For the text-containing cell, return its midpoint in (X, Y) coordinate format. 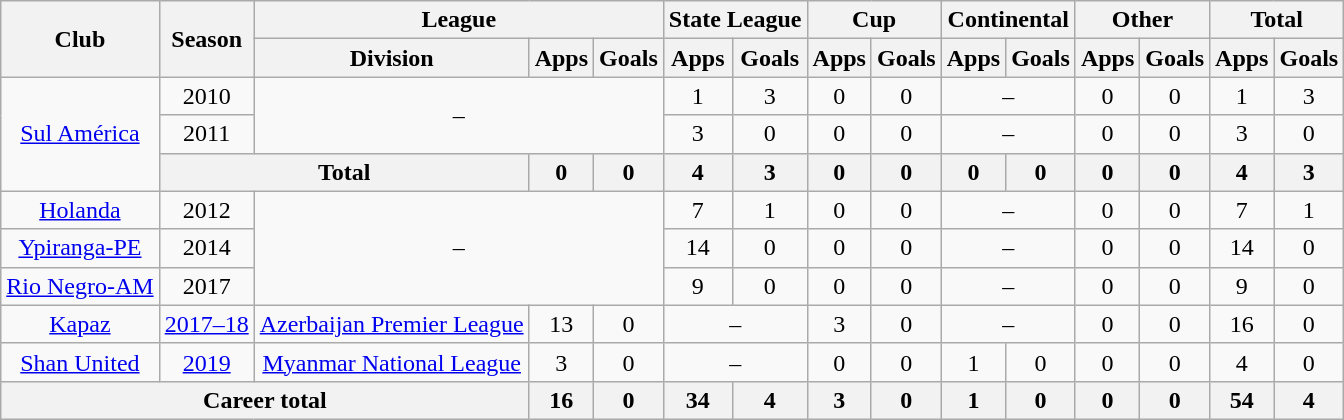
Cup (874, 20)
2017–18 (206, 324)
Kapaz (80, 324)
Club (80, 39)
2019 (206, 362)
54 (1242, 400)
2011 (206, 134)
Career total (265, 400)
Rio Negro-AM (80, 286)
Azerbaijan Premier League (392, 324)
Division (392, 58)
State League (735, 20)
League (458, 20)
Ypiranga-PE (80, 248)
Sul América (80, 134)
Shan United (80, 362)
Holanda (80, 210)
2012 (206, 210)
Other (1142, 20)
2017 (206, 286)
2014 (206, 248)
34 (698, 400)
2010 (206, 96)
Myanmar National League (392, 362)
Continental (1008, 20)
Season (206, 39)
13 (561, 324)
